Identify which cell holds the provided text, then report its [X, Y] central coordinate. 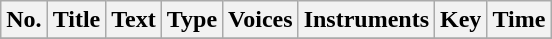
Title [76, 20]
Key [461, 20]
Time [519, 20]
No. [24, 20]
Instruments [366, 20]
Voices [261, 20]
Type [192, 20]
Text [134, 20]
